Capture the cell that displays the provided text and extract its (x, y) central coordinate. 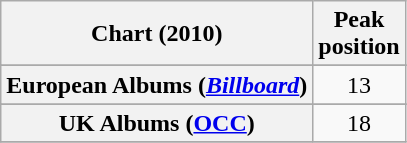
18 (359, 123)
European Albums (Billboard) (157, 85)
Peakposition (359, 34)
13 (359, 85)
UK Albums (OCC) (157, 123)
Chart (2010) (157, 34)
